Output the (X, Y) coordinate of the center of the cell containing the given text.  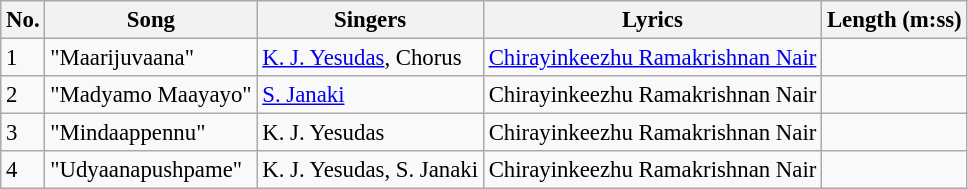
Length (m:ss) (894, 20)
Lyrics (652, 20)
"Maarijuvaana" (151, 58)
1 (23, 58)
K. J. Yesudas, S. Janaki (370, 170)
"Udyaanapushpame" (151, 170)
3 (23, 133)
K. J. Yesudas, Chorus (370, 58)
"Mindaappennu" (151, 133)
2 (23, 95)
4 (23, 170)
Singers (370, 20)
S. Janaki (370, 95)
K. J. Yesudas (370, 133)
Song (151, 20)
"Madyamo Maayayo" (151, 95)
No. (23, 20)
